Search for the cell housing the specified text and yield its [x, y] center coordinate. 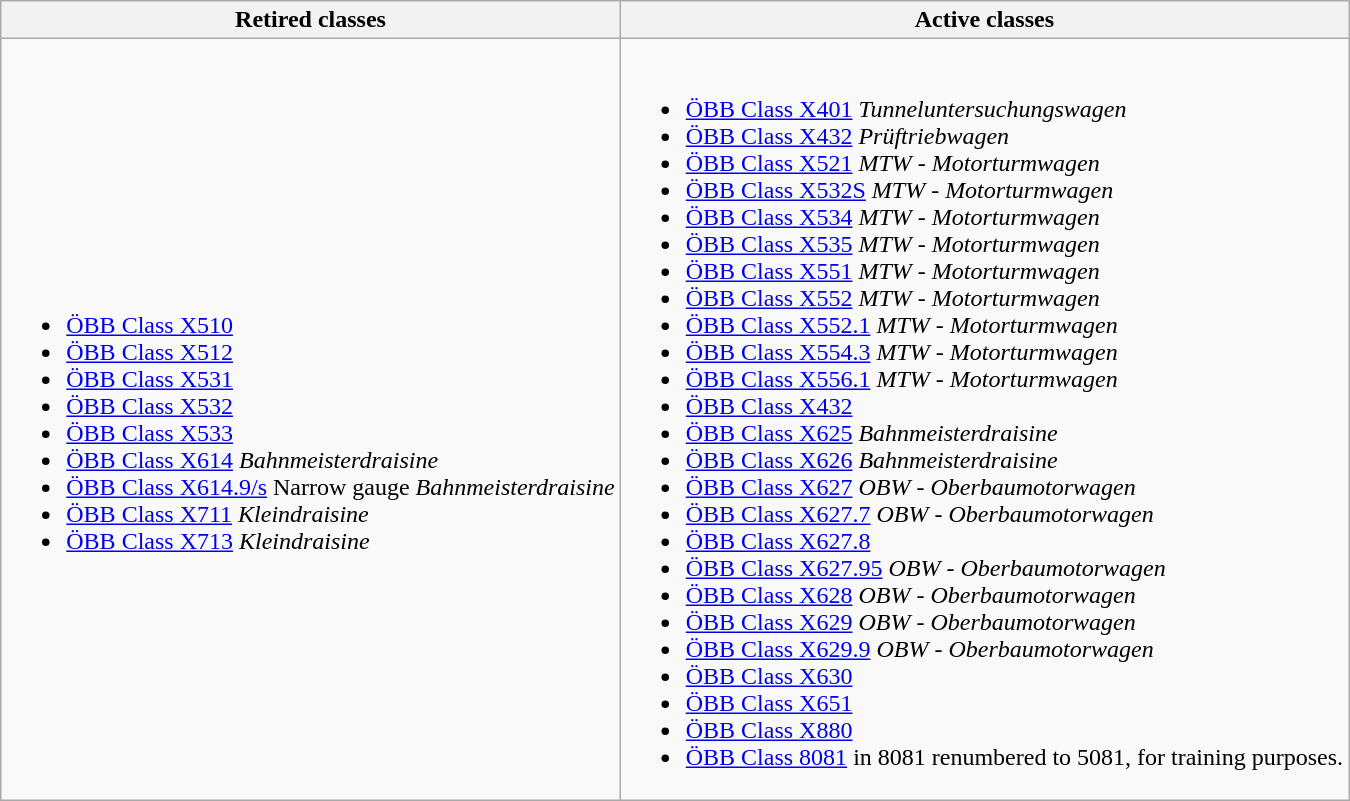
Retired classes [310, 20]
Active classes [984, 20]
